Search for the cell housing the specified text and yield its [X, Y] center coordinate. 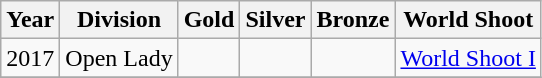
World Shoot [468, 20]
Gold [209, 20]
Bronze [353, 20]
Open Lady [119, 58]
Silver [276, 20]
Division [119, 20]
World Shoot I [468, 58]
Year [30, 20]
2017 [30, 58]
